Return the (x, y) coordinate for the center point of the cell that contains the specified text.  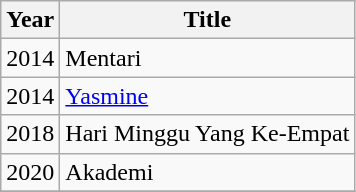
Hari Minggu Yang Ke-Empat (208, 134)
2020 (30, 172)
Akademi (208, 172)
2018 (30, 134)
Title (208, 20)
Year (30, 20)
Yasmine (208, 96)
Mentari (208, 58)
